Search for the cell housing the specified text and yield its (x, y) center coordinate. 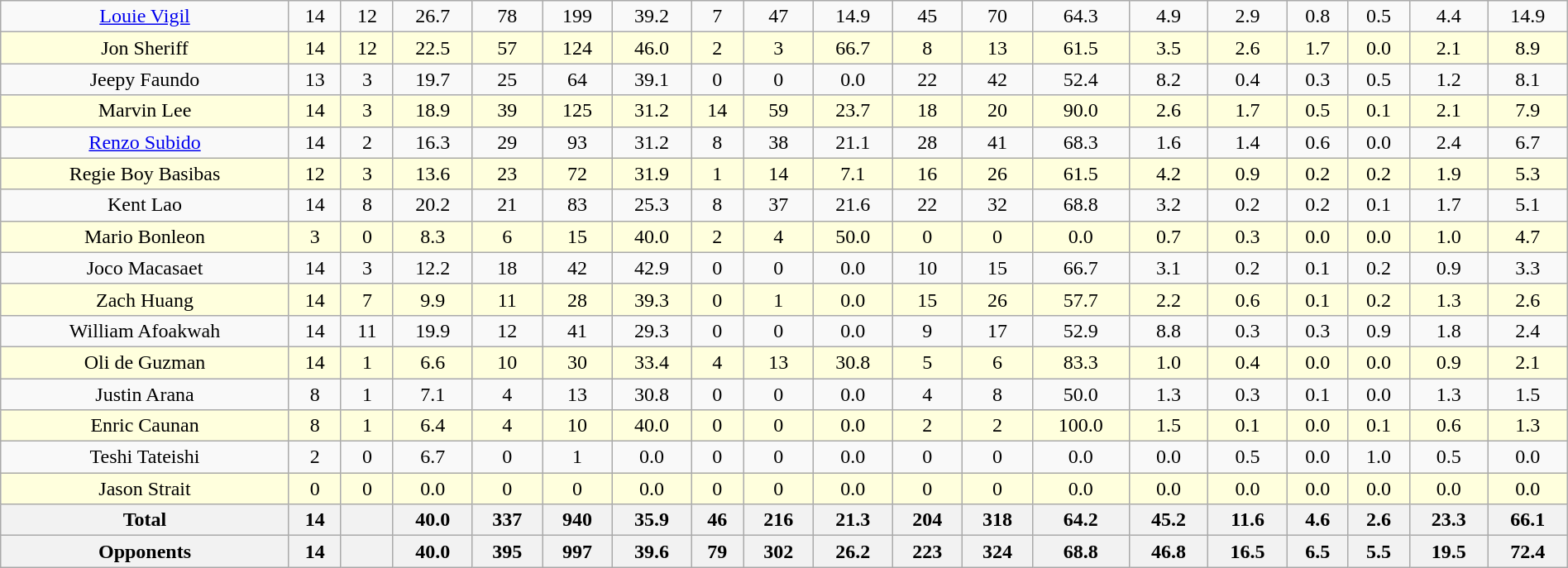
0.7 (1168, 236)
39.6 (652, 551)
3.3 (1528, 268)
2.9 (1247, 17)
3.2 (1168, 205)
Renzo Subido (146, 142)
Justin Arana (146, 394)
324 (997, 551)
125 (577, 111)
100.0 (1080, 426)
23.7 (852, 111)
64.3 (1080, 17)
199 (577, 17)
8.8 (1168, 331)
Opponents (146, 551)
Louie Vigil (146, 17)
4.4 (1449, 17)
318 (997, 520)
52.9 (1080, 331)
31.9 (652, 174)
57.7 (1080, 299)
Marvin Lee (146, 111)
1.9 (1449, 174)
19.7 (432, 79)
39 (508, 111)
Joco Macasaet (146, 268)
Regie Boy Basibas (146, 174)
46.8 (1168, 551)
39.1 (652, 79)
0.8 (1317, 17)
83.3 (1080, 362)
23.3 (1449, 520)
21.6 (852, 205)
Oli de Guzman (146, 362)
72.4 (1528, 551)
64.2 (1080, 520)
46 (718, 520)
79 (718, 551)
21.1 (852, 142)
45.2 (1168, 520)
29 (508, 142)
6.4 (432, 426)
8.1 (1528, 79)
5.5 (1379, 551)
23 (508, 174)
William Afoakwah (146, 331)
5.3 (1528, 174)
16.5 (1247, 551)
59 (779, 111)
4.9 (1168, 17)
16 (928, 174)
39.3 (652, 299)
9 (928, 331)
57 (508, 48)
78 (508, 17)
6.5 (1317, 551)
26.7 (432, 17)
Total (146, 520)
3.5 (1168, 48)
20 (997, 111)
11.6 (1247, 520)
8.2 (1168, 79)
35.9 (652, 520)
8.9 (1528, 48)
4.2 (1168, 174)
1.6 (1168, 142)
2.2 (1168, 299)
33.4 (652, 362)
21 (508, 205)
216 (779, 520)
18.9 (432, 111)
Jason Strait (146, 489)
Jon Sheriff (146, 48)
19.9 (432, 331)
47 (779, 17)
1.2 (1449, 79)
204 (928, 520)
22.5 (432, 48)
29.3 (652, 331)
46.0 (652, 48)
66.1 (1528, 520)
8.3 (432, 236)
68.3 (1080, 142)
6.6 (432, 362)
1.8 (1449, 331)
Kent Lao (146, 205)
37 (779, 205)
17 (997, 331)
5 (928, 362)
940 (577, 520)
4.7 (1528, 236)
395 (508, 551)
25 (508, 79)
20.2 (432, 205)
1.4 (1247, 142)
45 (928, 17)
70 (997, 17)
302 (779, 551)
30 (577, 362)
38 (779, 142)
90.0 (1080, 111)
25.3 (652, 205)
19.5 (1449, 551)
4.6 (1317, 520)
26.2 (852, 551)
337 (508, 520)
52.4 (1080, 79)
Zach Huang (146, 299)
7.9 (1528, 111)
997 (577, 551)
223 (928, 551)
32 (997, 205)
42.9 (652, 268)
Enric Caunan (146, 426)
72 (577, 174)
16.3 (432, 142)
Jeepy Faundo (146, 79)
83 (577, 205)
Teshi Tateishi (146, 457)
12.2 (432, 268)
64 (577, 79)
124 (577, 48)
39.2 (652, 17)
21.3 (852, 520)
13.6 (432, 174)
3.1 (1168, 268)
Mario Bonleon (146, 236)
9.9 (432, 299)
93 (577, 142)
5.1 (1528, 205)
